Search for the cell housing the specified text and yield its (x, y) center coordinate. 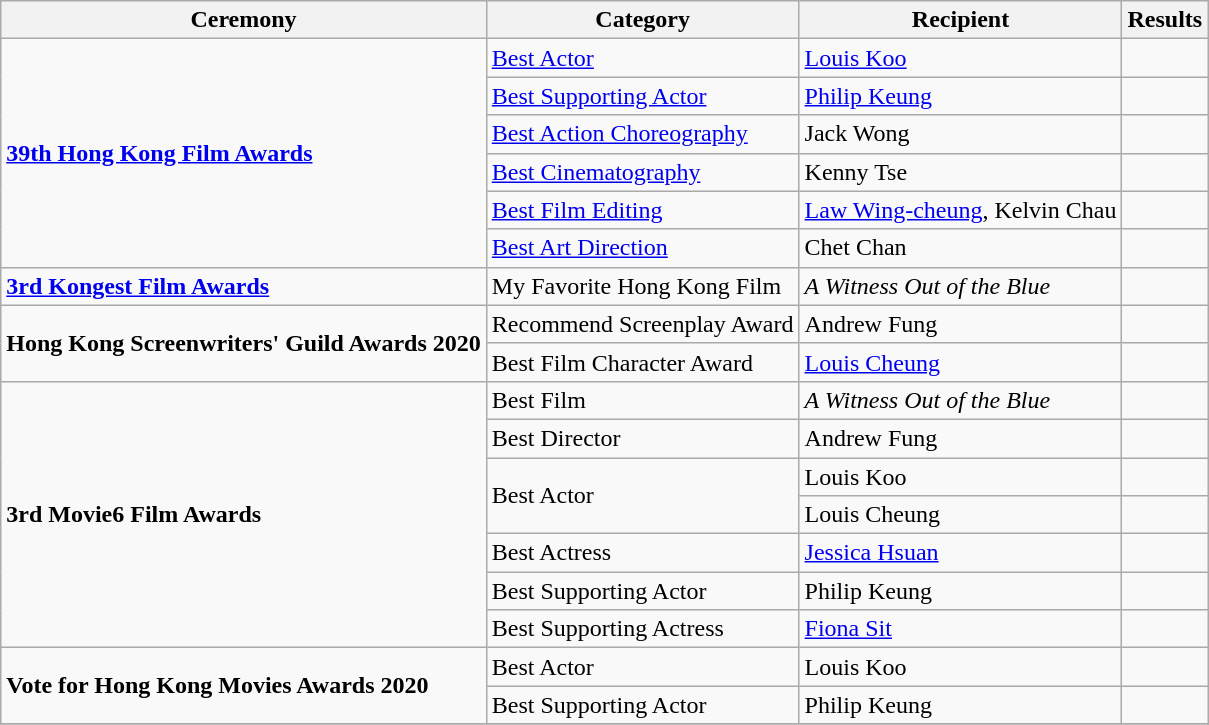
Kenny Tse (960, 172)
Hong Kong Screenwriters' Guild Awards 2020 (244, 343)
Jessica Hsuan (960, 553)
My Favorite Hong Kong Film (642, 286)
Best Cinematography (642, 172)
Vote for Hong Kong Movies Awards 2020 (244, 686)
Results (1165, 20)
Best Supporting Actress (642, 629)
Ceremony (244, 20)
39th Hong Kong Film Awards (244, 153)
Best Director (642, 438)
Chet Chan (960, 248)
Category (642, 20)
3rd Movie6 Film Awards (244, 514)
Best Film Editing (642, 210)
Jack Wong (960, 134)
Best Film Character Award (642, 362)
Fiona Sit (960, 629)
Best Film (642, 400)
Best Actress (642, 553)
Recommend Screenplay Award (642, 324)
3rd Kongest Film Awards (244, 286)
Best Art Direction (642, 248)
Recipient (960, 20)
Law Wing-cheung, Kelvin Chau (960, 210)
Best Action Choreography (642, 134)
